Detect which cell encompasses the target text, then output its (x, y) center coordinate. 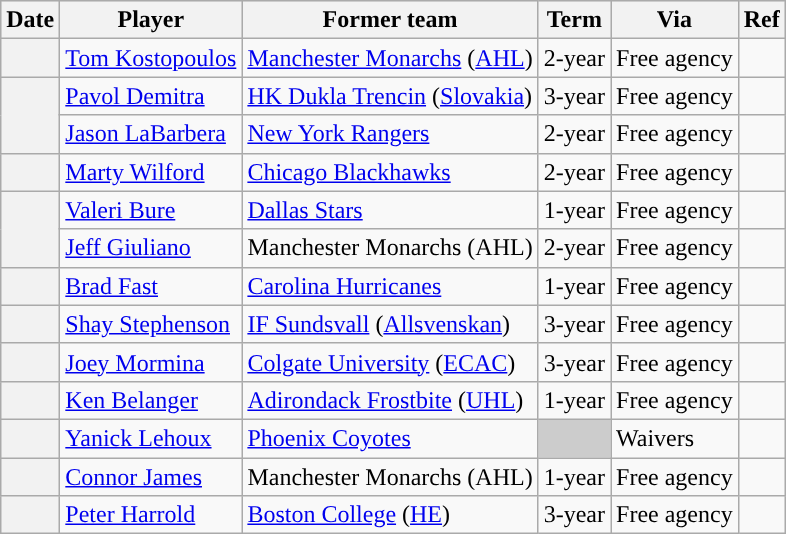
HK Dukla Trencin (Slovakia) (390, 96)
Adirondack Frostbite (UHL) (390, 400)
Valeri Bure (151, 210)
Player (151, 20)
Term (574, 20)
Former team (390, 20)
IF Sundsvall (Allsvenskan) (390, 324)
Yanick Lehoux (151, 438)
Marty Wilford (151, 172)
Carolina Hurricanes (390, 286)
Ref (762, 20)
Waivers (675, 438)
Ken Belanger (151, 400)
Via (675, 20)
Boston College (HE) (390, 515)
Jeff Giuliano (151, 248)
Tom Kostopoulos (151, 58)
Colgate University (ECAC) (390, 362)
Connor James (151, 477)
Shay Stephenson (151, 324)
Brad Fast (151, 286)
Pavol Demitra (151, 96)
Date (30, 20)
Phoenix Coyotes (390, 438)
Joey Mormina (151, 362)
Dallas Stars (390, 210)
New York Rangers (390, 134)
Jason LaBarbera (151, 134)
Peter Harrold (151, 515)
Chicago Blackhawks (390, 172)
